Capture the cell that displays the provided text and extract its (X, Y) central coordinate. 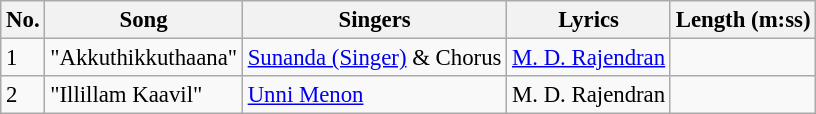
Singers (374, 20)
Unni Menon (374, 95)
Sunanda (Singer) & Chorus (374, 58)
Song (144, 20)
No. (23, 20)
1 (23, 58)
Lyrics (589, 20)
2 (23, 95)
"Illillam Kaavil" (144, 95)
"Akkuthikkuthaana" (144, 58)
Length (m:ss) (742, 20)
